Locate the cell with the specified text and output its [x, y] center coordinate. 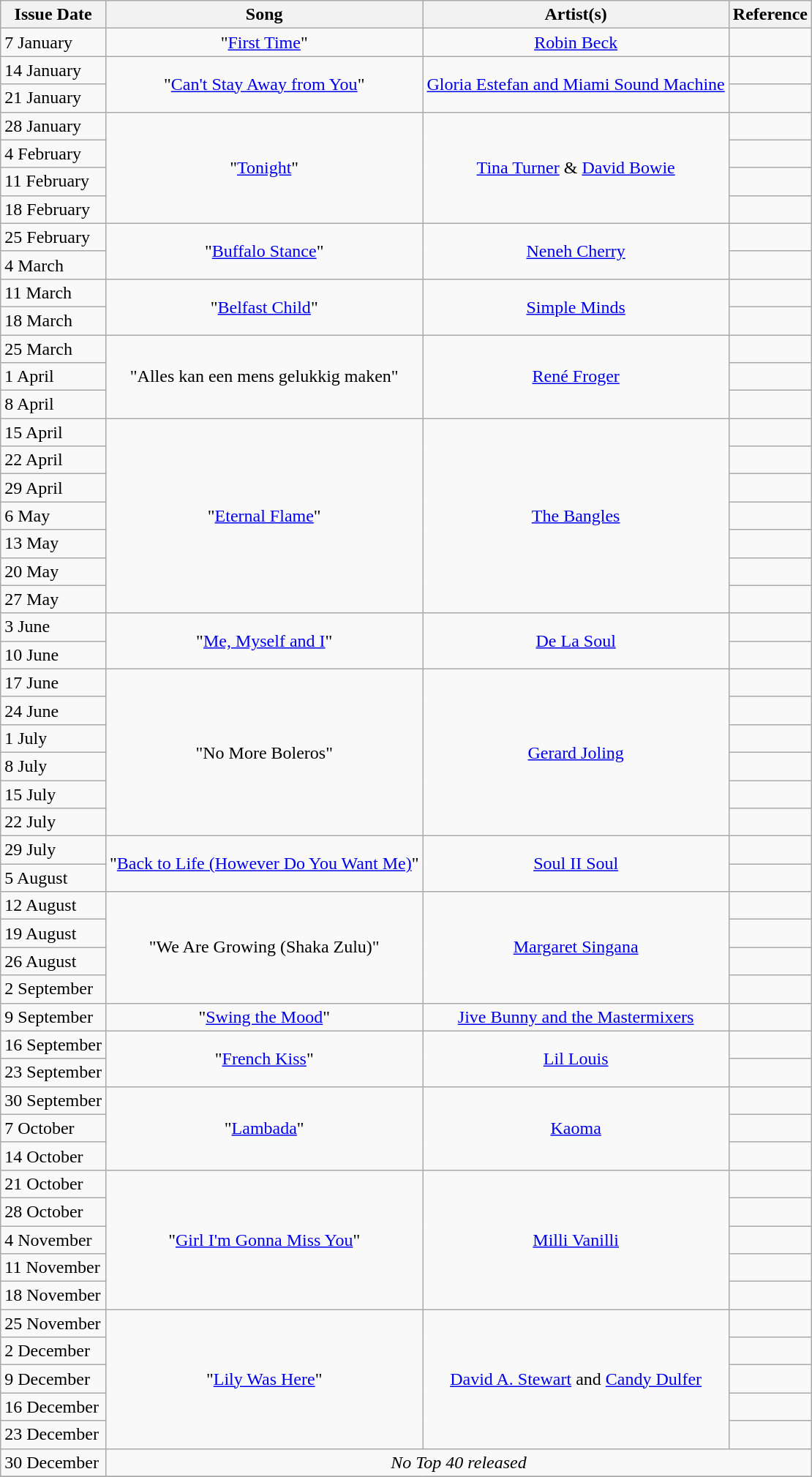
21 October [53, 1184]
Song [264, 15]
14 January [53, 70]
18 March [53, 320]
29 April [53, 488]
"French Kiss" [264, 1059]
7 January [53, 42]
"Lily Was Here" [264, 1379]
"No More Boleros" [264, 752]
"Back to Life (However Do You Want Me)" [264, 864]
4 February [53, 154]
16 September [53, 1045]
3 June [53, 627]
1 July [53, 738]
Simple Minds [576, 307]
7 October [53, 1128]
Neneh Cherry [576, 251]
1 April [53, 377]
18 November [53, 1296]
"Buffalo Stance" [264, 251]
28 January [53, 126]
Robin Beck [576, 42]
14 October [53, 1156]
9 December [53, 1379]
Tina Turner & David Bowie [576, 168]
Lil Louis [576, 1059]
15 July [53, 794]
"Girl I'm Gonna Miss You" [264, 1239]
13 May [53, 544]
Kaoma [576, 1128]
24 June [53, 710]
Issue Date [53, 15]
Margaret Singana [576, 947]
No Top 40 released [458, 1462]
6 May [53, 516]
"Eternal Flame" [264, 516]
"We Are Growing (Shaka Zulu)" [264, 947]
"Lambada" [264, 1128]
22 July [53, 822]
Jive Bunny and the Mastermixers [576, 1017]
10 June [53, 655]
"Swing the Mood" [264, 1017]
22 April [53, 460]
"Belfast Child" [264, 307]
11 November [53, 1268]
20 May [53, 571]
Milli Vanilli [576, 1239]
12 August [53, 906]
Soul II Soul [576, 864]
Gerard Joling [576, 752]
4 November [53, 1240]
18 February [53, 209]
Artist(s) [576, 15]
29 July [53, 850]
16 December [53, 1407]
8 April [53, 405]
9 September [53, 1017]
5 August [53, 878]
David A. Stewart and Candy Dulfer [576, 1379]
17 June [53, 683]
23 December [53, 1435]
25 March [53, 349]
26 August [53, 961]
8 July [53, 766]
25 November [53, 1323]
The Bangles [576, 516]
30 September [53, 1100]
27 May [53, 599]
"Can't Stay Away from You" [264, 84]
"Me, Myself and I" [264, 641]
19 August [53, 933]
2 September [53, 989]
"Alles kan een mens gelukkig maken" [264, 377]
"Tonight" [264, 168]
"First Time" [264, 42]
21 January [53, 98]
2 December [53, 1351]
De La Soul [576, 641]
11 March [53, 293]
René Froger [576, 377]
4 March [53, 265]
23 September [53, 1072]
30 December [53, 1462]
25 February [53, 237]
11 February [53, 181]
Reference [770, 15]
Gloria Estefan and Miami Sound Machine [576, 84]
15 April [53, 432]
28 October [53, 1211]
